Return [x, y] of the center of cell containing provided text 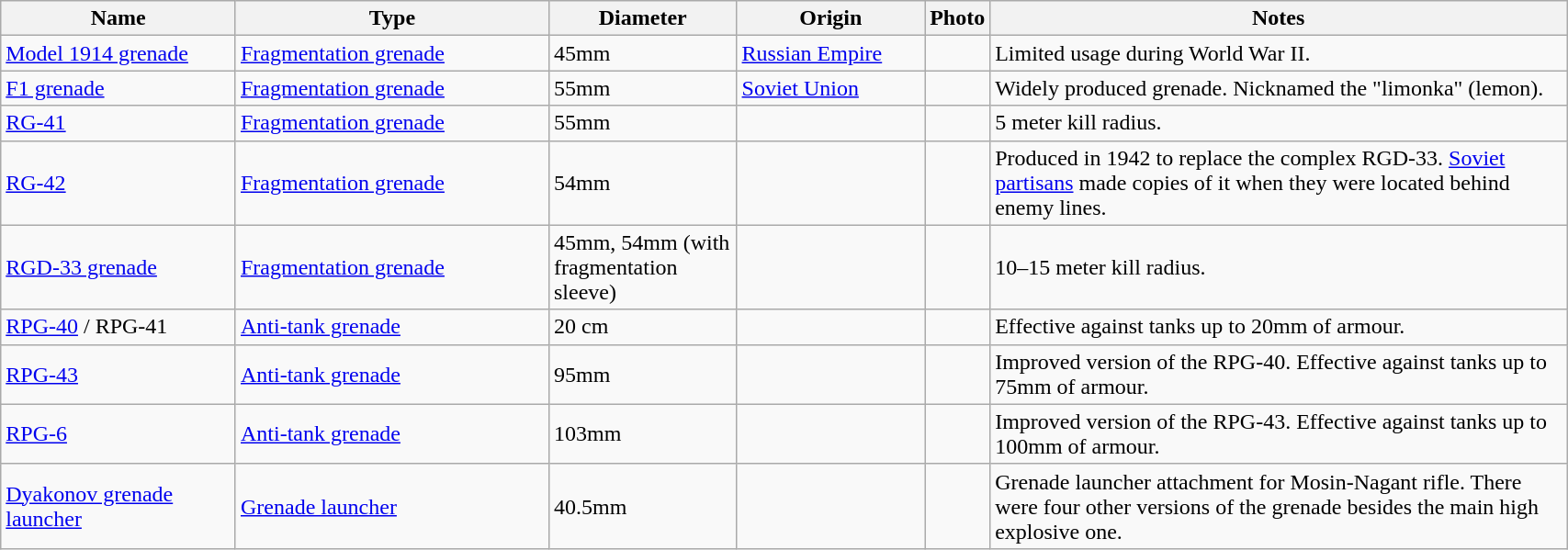
Grenade launcher attachment for Mosin-Nagant rifle. There were four other versions of the grenade besides the main high explosive one. [1279, 506]
Limited usage during World War II. [1279, 53]
RGD-33 grenade [118, 267]
Grenade launcher [391, 506]
Diameter [643, 18]
Notes [1279, 18]
RPG-6 [118, 433]
Produced in 1942 to replace the complex RGD-33. Soviet partisans made copies of it when they were located behind enemy lines. [1279, 183]
RG-41 [118, 123]
Soviet Union [830, 88]
RG-42 [118, 183]
Russian Empire [830, 53]
Improved version of the RPG-43. Effective against tanks up to 100mm of armour. [1279, 433]
Name [118, 18]
RPG-40 / RPG-41 [118, 327]
10–15 meter kill radius. [1279, 267]
Widely produced grenade. Nicknamed the "limonka" (lemon). [1279, 88]
54mm [643, 183]
Photo [957, 18]
Effective against tanks up to 20mm of armour. [1279, 327]
45mm, 54mm (with fragmentation sleeve) [643, 267]
40.5mm [643, 506]
103mm [643, 433]
Improved version of the RPG-40. Effective against tanks up to 75mm of armour. [1279, 375]
F1 grenade [118, 88]
95mm [643, 375]
Type [391, 18]
Model 1914 grenade [118, 53]
Origin [830, 18]
RPG-43 [118, 375]
45mm [643, 53]
20 cm [643, 327]
5 meter kill radius. [1279, 123]
Dyakonov grenade launcher [118, 506]
